Determine the [x, y] coordinate at the center of the cell enclosing the given text.  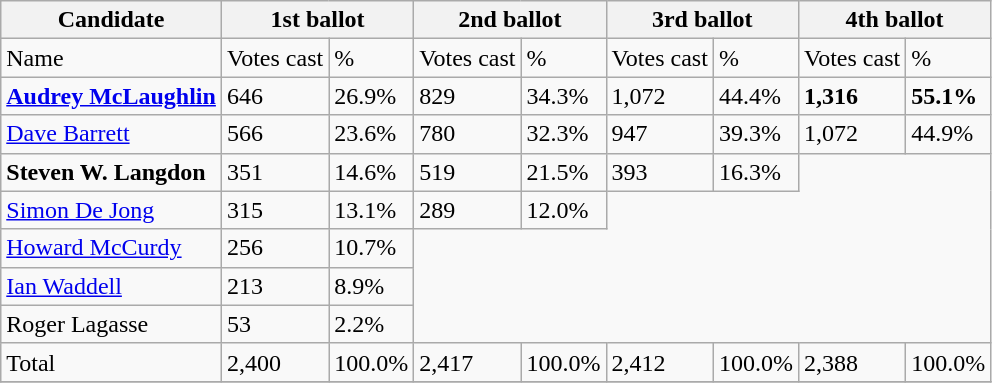
13.1% [372, 210]
Total [112, 362]
16.3% [756, 172]
256 [274, 248]
2,417 [468, 362]
Howard McCurdy [112, 248]
566 [274, 134]
44.4% [756, 96]
44.9% [948, 134]
2,388 [852, 362]
Roger Lagasse [112, 324]
3rd ballot [702, 20]
23.6% [372, 134]
10.7% [372, 248]
780 [468, 134]
829 [468, 96]
519 [468, 172]
Simon De Jong [112, 210]
2,412 [660, 362]
Name [112, 58]
26.9% [372, 96]
947 [660, 134]
Ian Waddell [112, 286]
39.3% [756, 134]
315 [274, 210]
1,316 [852, 96]
351 [274, 172]
646 [274, 96]
Candidate [112, 20]
Audrey McLaughlin [112, 96]
2.2% [372, 324]
Steven W. Langdon [112, 172]
289 [468, 210]
55.1% [948, 96]
34.3% [564, 96]
4th ballot [894, 20]
393 [660, 172]
Dave Barrett [112, 134]
213 [274, 286]
12.0% [564, 210]
2,400 [274, 362]
14.6% [372, 172]
32.3% [564, 134]
8.9% [372, 286]
1st ballot [317, 20]
53 [274, 324]
21.5% [564, 172]
2nd ballot [510, 20]
